Scan for the cell matching the given text and deliver its [X, Y] coordinate at center. 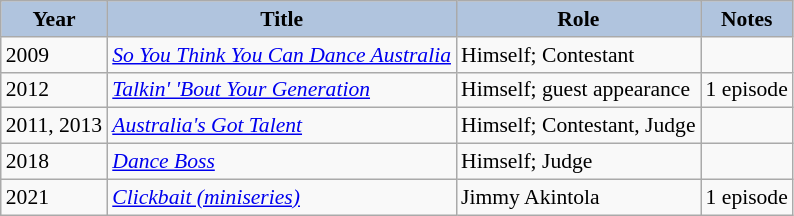
So You Think You Can Dance Australia [282, 55]
2012 [54, 90]
2018 [54, 162]
Himself; Judge [578, 162]
Notes [747, 19]
Title [282, 19]
2021 [54, 197]
Role [578, 19]
Himself; Contestant [578, 55]
Himself; Contestant, Judge [578, 126]
2009 [54, 55]
Year [54, 19]
Jimmy Akintola [578, 197]
2011, 2013 [54, 126]
Talkin' 'Bout Your Generation [282, 90]
Dance Boss [282, 162]
Himself; guest appearance [578, 90]
Clickbait (miniseries) [282, 197]
Australia's Got Talent [282, 126]
